Output the (x, y) coordinate of the center of the cell containing the given text.  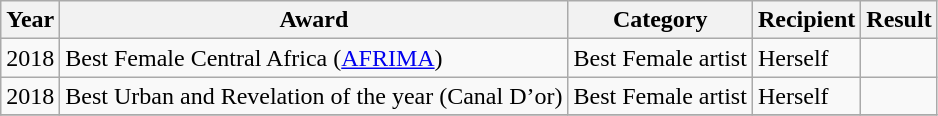
Category (660, 20)
Recipient (806, 20)
Best Urban and Revelation of the year (Canal D’or) (314, 96)
Best Female Central Africa (AFRIMA) (314, 58)
Year (30, 20)
Award (314, 20)
Result (899, 20)
